Find where the given text appears and provide that cell's center as [x, y] coordinate. 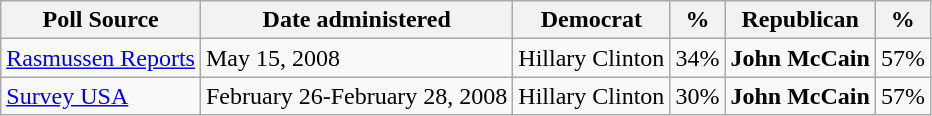
Republican [800, 20]
30% [698, 96]
Democrat [592, 20]
Survey USA [101, 96]
Rasmussen Reports [101, 58]
May 15, 2008 [356, 58]
34% [698, 58]
February 26-February 28, 2008 [356, 96]
Date administered [356, 20]
Poll Source [101, 20]
